Determine the (X, Y) coordinate at the center of the cell enclosing the given text.  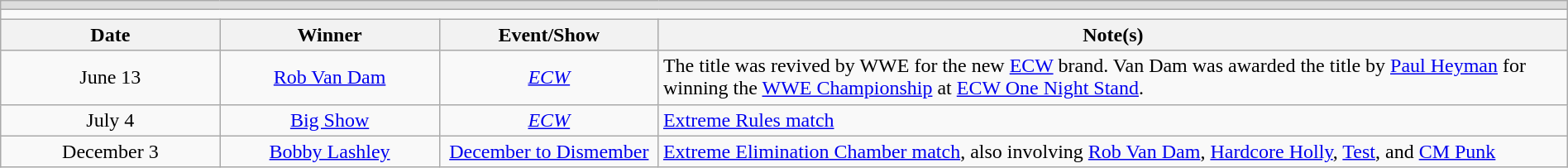
Extreme Elimination Chamber match, also involving Rob Van Dam, Hardcore Holly, Test, and CM Punk (1113, 151)
Extreme Rules match (1113, 120)
Big Show (329, 120)
Event/Show (549, 35)
December 3 (111, 151)
Rob Van Dam (329, 78)
July 4 (111, 120)
Note(s) (1113, 35)
June 13 (111, 78)
Bobby Lashley (329, 151)
Winner (329, 35)
December to Dismember (549, 151)
Date (111, 35)
